Pinpoint the cell where the given text exists, returning its [X, Y] midpoint coordinate. 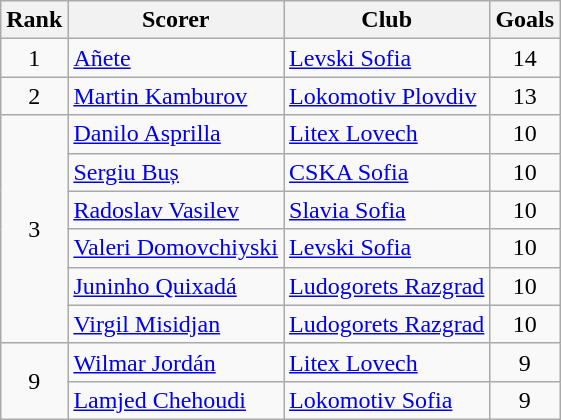
3 [34, 229]
Slavia Sofia [387, 210]
Goals [525, 20]
Añete [176, 58]
Virgil Misidjan [176, 324]
Danilo Asprilla [176, 134]
14 [525, 58]
Club [387, 20]
Martin Kamburov [176, 96]
Valeri Domovchiyski [176, 248]
Sergiu Buș [176, 172]
Radoslav Vasilev [176, 210]
Lamjed Chehoudi [176, 400]
Wilmar Jordán [176, 362]
1 [34, 58]
Scorer [176, 20]
Rank [34, 20]
13 [525, 96]
CSKA Sofia [387, 172]
2 [34, 96]
Lokomotiv Plovdiv [387, 96]
Juninho Quixadá [176, 286]
Lokomotiv Sofia [387, 400]
